Extract the (x, y) coordinate from the center of the cell holding the provided text.  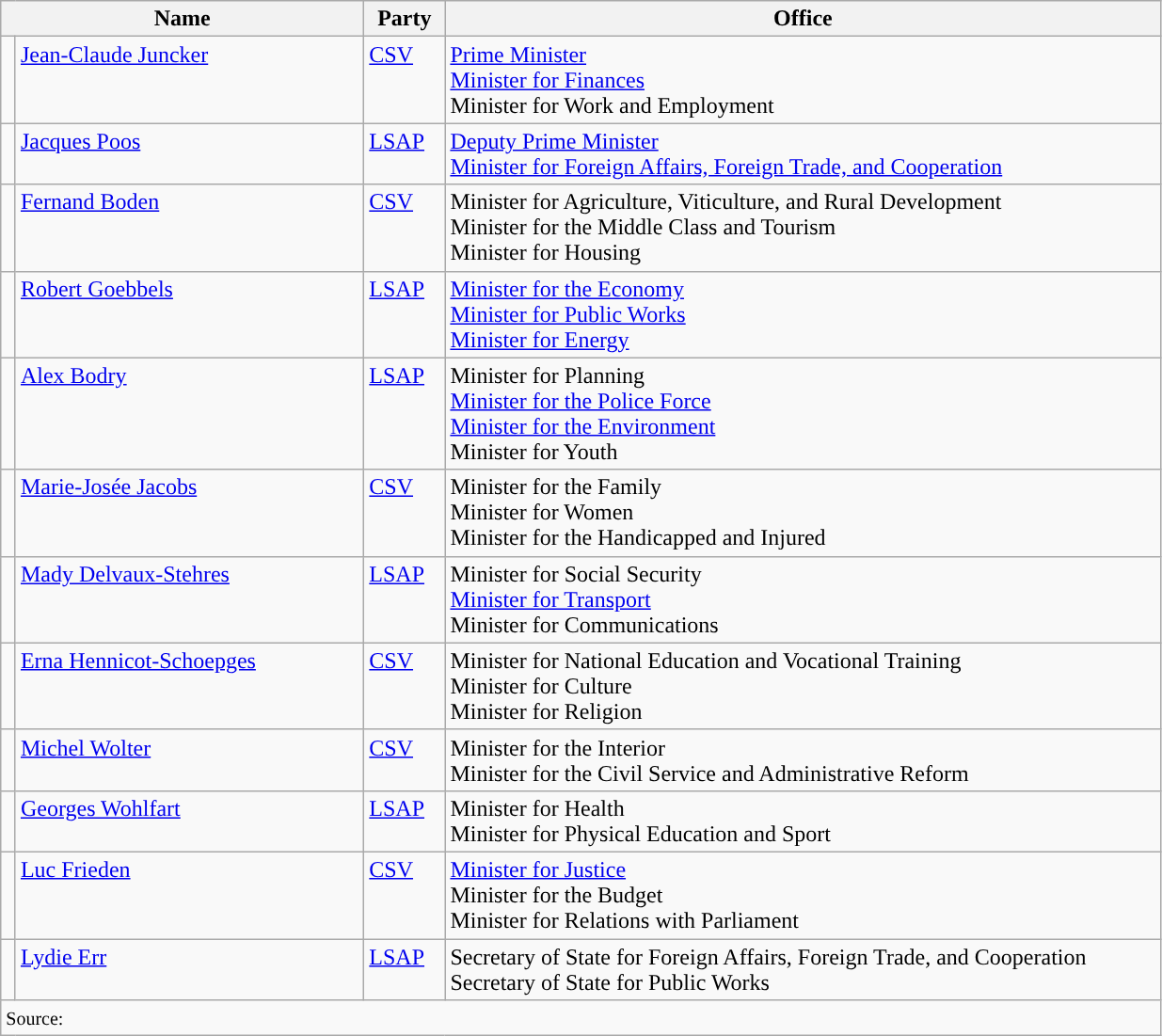
Minister for Justice Minister for the Budget Minister for Relations with Parliament (804, 895)
Minister for Health Minister for Physical Education and Sport (804, 821)
Minister for the Interior Minister for the Civil Service and Administrative Reform (804, 760)
Name (183, 19)
Erna Hennicot-Schoepges (189, 686)
Minister for National Education and Vocational Training Minister for Culture Minister for Religion (804, 686)
Alex Bodry (189, 414)
Party (405, 19)
Source: (581, 1018)
Michel Wolter (189, 760)
Deputy Prime Minister Minister for Foreign Affairs, Foreign Trade, and Cooperation (804, 154)
Minister for Agriculture, Viticulture, and Rural Development Minister for the Middle Class and Tourism Minister for Housing (804, 228)
Minister for Social Security Minister for Transport Minister for Communications (804, 599)
Minister for the Family Minister for Women Minister for the Handicapped and Injured (804, 513)
Fernand Boden (189, 228)
Minister for the Economy Minister for Public Works Minister for Energy (804, 314)
Georges Wohlfart (189, 821)
Secretary of State for Foreign Affairs, Foreign Trade, and Cooperation Secretary of State for Public Works (804, 969)
Minister for Planning Minister for the Police Force Minister for the Environment Minister for Youth (804, 414)
Lydie Err (189, 969)
Jacques Poos (189, 154)
Marie-Josée Jacobs (189, 513)
Luc Frieden (189, 895)
Jean-Claude Juncker (189, 80)
Office (804, 19)
Prime Minister Minister for Finances Minister for Work and Employment (804, 80)
Robert Goebbels (189, 314)
Mady Delvaux-Stehres (189, 599)
